Capture the cell that displays the provided text and extract its [x, y] central coordinate. 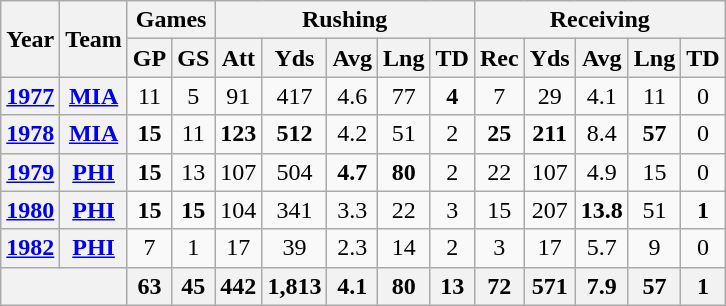
211 [550, 134]
4.9 [602, 172]
4.2 [352, 134]
GS [194, 58]
72 [499, 286]
13.8 [602, 210]
571 [550, 286]
4.7 [352, 172]
504 [294, 172]
4 [452, 96]
Rec [499, 58]
3.3 [352, 210]
Rushing [345, 20]
341 [294, 210]
45 [194, 286]
5.7 [602, 248]
512 [294, 134]
123 [238, 134]
1980 [30, 210]
1,813 [294, 286]
Receiving [600, 20]
7.9 [602, 286]
1982 [30, 248]
GP [149, 58]
8.4 [602, 134]
2.3 [352, 248]
1978 [30, 134]
442 [238, 286]
91 [238, 96]
5 [194, 96]
417 [294, 96]
4.6 [352, 96]
1979 [30, 172]
1977 [30, 96]
39 [294, 248]
104 [238, 210]
77 [404, 96]
Att [238, 58]
25 [499, 134]
Year [30, 39]
Team [94, 39]
Games [170, 20]
14 [404, 248]
207 [550, 210]
9 [654, 248]
63 [149, 286]
29 [550, 96]
